Locate the cell with the specified text and output its [x, y] center coordinate. 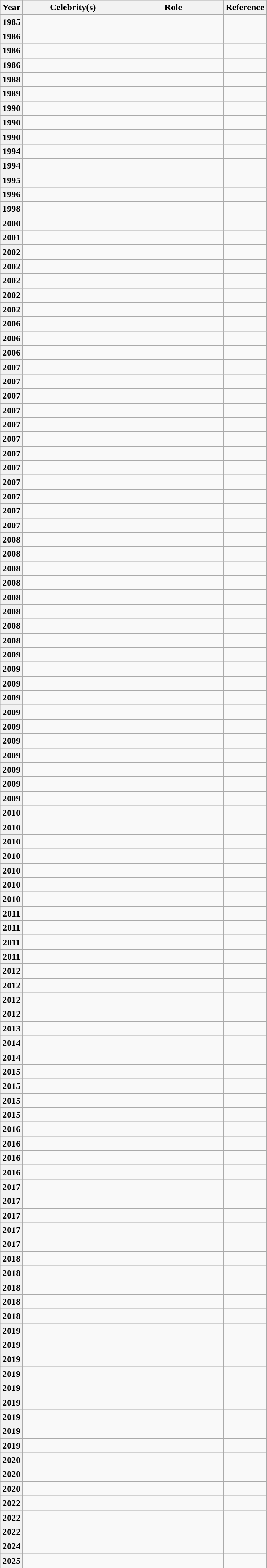
1989 [11, 94]
Role [173, 8]
Celebrity(s) [73, 8]
2001 [11, 238]
1998 [11, 209]
Reference [245, 8]
2000 [11, 223]
1996 [11, 195]
2025 [11, 1561]
2013 [11, 1028]
1995 [11, 180]
Year [11, 8]
1985 [11, 22]
1988 [11, 79]
2024 [11, 1546]
